Search for the cell housing the specified text and yield its [X, Y] center coordinate. 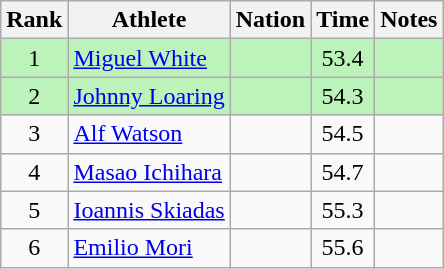
54.3 [343, 96]
54.7 [343, 172]
54.5 [343, 134]
1 [34, 58]
4 [34, 172]
Johnny Loaring [149, 96]
Athlete [149, 20]
53.4 [343, 58]
6 [34, 248]
2 [34, 96]
5 [34, 210]
55.3 [343, 210]
Time [343, 20]
Alf Watson [149, 134]
Nation [270, 20]
3 [34, 134]
Ioannis Skiadas [149, 210]
Notes [409, 20]
Miguel White [149, 58]
55.6 [343, 248]
Masao Ichihara [149, 172]
Rank [34, 20]
Emilio Mori [149, 248]
